Search for the cell housing the specified text and yield its [X, Y] center coordinate. 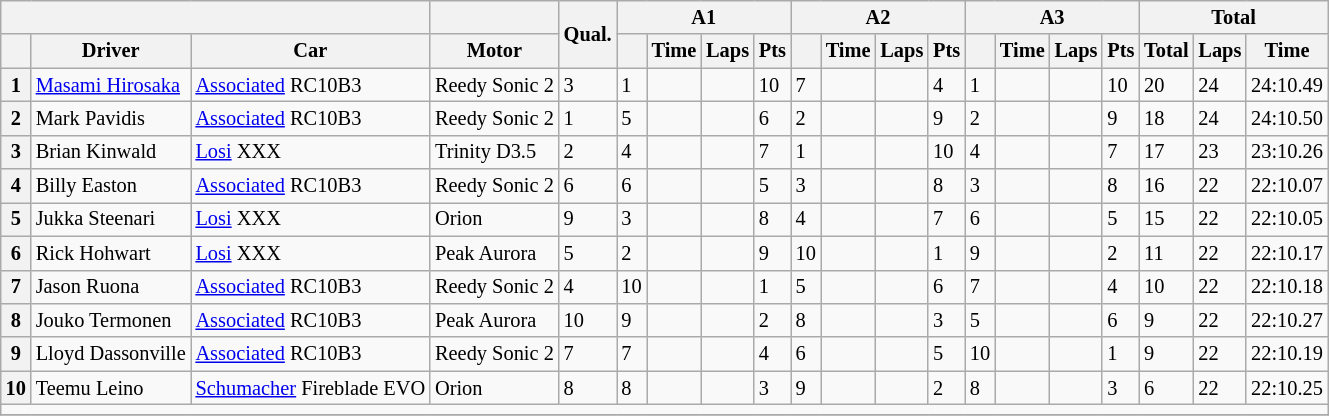
22:10.19 [1287, 354]
Teemu Leino [111, 388]
24:10.50 [1287, 118]
17 [1166, 152]
A1 [704, 17]
Jouko Termonen [111, 320]
16 [1166, 186]
22:10.07 [1287, 186]
Motor [494, 51]
Qual. [588, 34]
Schumacher Fireblade EVO [311, 388]
Billy Easton [111, 186]
22:10.05 [1287, 219]
Jukka Steenari [111, 219]
22:10.25 [1287, 388]
22:10.18 [1287, 287]
Masami Hirosaka [111, 85]
Car [311, 51]
18 [1166, 118]
15 [1166, 219]
20 [1166, 85]
22:10.27 [1287, 320]
11 [1166, 253]
A2 [878, 17]
Driver [111, 51]
24:10.49 [1287, 85]
A3 [1052, 17]
Jason Ruona [111, 287]
Mark Pavidis [111, 118]
Trinity D3.5 [494, 152]
Lloyd Dassonville [111, 354]
23 [1220, 152]
22:10.17 [1287, 253]
Rick Hohwart [111, 253]
Brian Kinwald [111, 152]
23:10.26 [1287, 152]
